Provide the [x, y] coordinate of the cell's center where the given text is located.  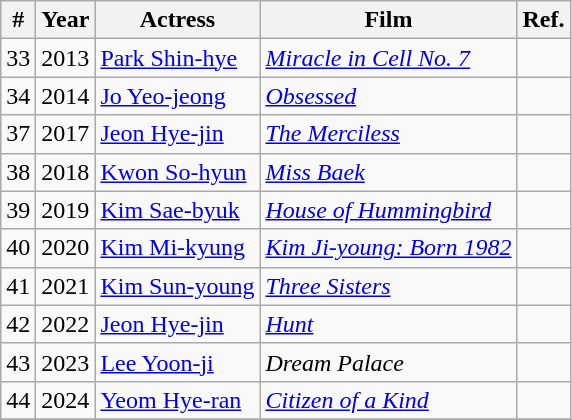
2014 [66, 96]
33 [18, 58]
40 [18, 248]
2013 [66, 58]
2023 [66, 362]
Kim Sae-byuk [178, 210]
2020 [66, 248]
44 [18, 400]
Jo Yeo-jeong [178, 96]
Miss Baek [388, 172]
Miracle in Cell No. 7 [388, 58]
Year [66, 20]
2024 [66, 400]
Ref. [544, 20]
# [18, 20]
2019 [66, 210]
37 [18, 134]
Obsessed [388, 96]
Dream Palace [388, 362]
43 [18, 362]
Three Sisters [388, 286]
Yeom Hye-ran [178, 400]
Kim Sun-young [178, 286]
Film [388, 20]
2018 [66, 172]
38 [18, 172]
Kwon So-hyun [178, 172]
Actress [178, 20]
Park Shin-hye [178, 58]
The Merciless [388, 134]
Kim Mi-kyung [178, 248]
Hunt [388, 324]
39 [18, 210]
Lee Yoon-ji [178, 362]
34 [18, 96]
2022 [66, 324]
42 [18, 324]
Citizen of a Kind [388, 400]
2021 [66, 286]
2017 [66, 134]
41 [18, 286]
House of Hummingbird [388, 210]
Kim Ji-young: Born 1982 [388, 248]
